For the text-containing cell, return its midpoint in [x, y] coordinate format. 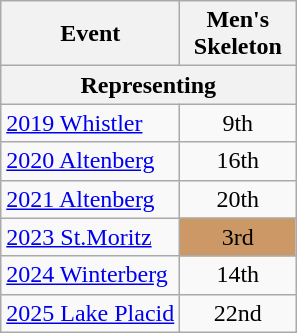
2023 St.Moritz [90, 237]
2025 Lake Placid [90, 313]
Event [90, 34]
14th [238, 275]
3rd [238, 237]
16th [238, 161]
2024 Winterberg [90, 275]
Representing [148, 85]
2019 Whistler [90, 123]
9th [238, 123]
Men's Skeleton [238, 34]
2021 Altenberg [90, 199]
20th [238, 199]
22nd [238, 313]
2020 Altenberg [90, 161]
